Detect which cell encompasses the target text, then output its [X, Y] center coordinate. 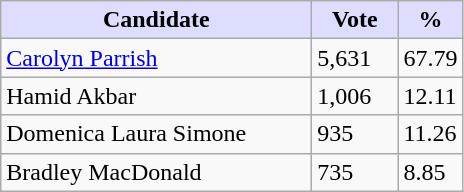
935 [355, 134]
1,006 [355, 96]
5,631 [355, 58]
Bradley MacDonald [156, 172]
Vote [355, 20]
12.11 [430, 96]
% [430, 20]
735 [355, 172]
Domenica Laura Simone [156, 134]
Hamid Akbar [156, 96]
Candidate [156, 20]
8.85 [430, 172]
Carolyn Parrish [156, 58]
67.79 [430, 58]
11.26 [430, 134]
